Capture the cell that displays the provided text and extract its [X, Y] central coordinate. 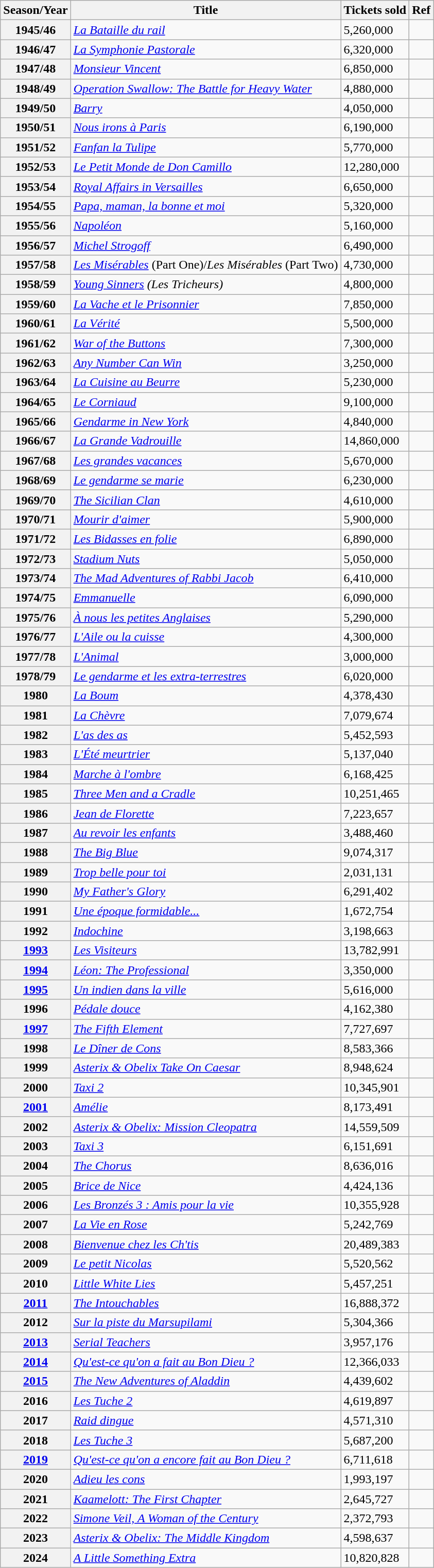
13,782,991 [375, 950]
Le Petit Monde de Don Camillo [206, 167]
2017 [36, 1420]
8,583,366 [375, 1048]
Tickets sold [375, 10]
1998 [36, 1048]
Young Sinners (Les Tricheurs) [206, 285]
1986 [36, 813]
7,223,657 [375, 813]
12,280,000 [375, 167]
14,860,000 [375, 441]
Raid dingue [206, 1420]
Taxi 3 [206, 1146]
Le petit Nicolas [206, 1264]
Stadium Nuts [206, 558]
1972/73 [36, 558]
Serial Teachers [206, 1342]
2013 [36, 1342]
12,366,033 [375, 1362]
7,727,697 [375, 1029]
5,670,000 [375, 461]
5,616,000 [375, 990]
5,900,000 [375, 519]
Qu'est-ce qu'on a encore fait au Bon Dieu ? [206, 1459]
9,100,000 [375, 402]
6,320,000 [375, 49]
4,840,000 [375, 421]
3,957,176 [375, 1342]
Bienvenue chez les Ch'tis [206, 1244]
7,850,000 [375, 304]
6,711,618 [375, 1459]
4,571,310 [375, 1420]
Any Number Can Win [206, 363]
Monsieur Vincent [206, 69]
Taxi 2 [206, 1087]
4,424,136 [375, 1185]
2012 [36, 1323]
6,190,000 [375, 128]
2011 [36, 1303]
Title [206, 10]
6,168,425 [375, 774]
2,372,793 [375, 1519]
1995 [36, 990]
La Vérité [206, 324]
2020 [36, 1479]
1945/46 [36, 30]
1980 [36, 696]
1983 [36, 754]
1947/48 [36, 69]
14,559,509 [375, 1126]
Michel Strogoff [206, 245]
5,770,000 [375, 147]
5,687,200 [375, 1440]
2,645,727 [375, 1499]
2023 [36, 1538]
Les grandes vacances [206, 461]
Barry [206, 108]
Gendarme in New York [206, 421]
1967/68 [36, 461]
1990 [36, 892]
1985 [36, 794]
2022 [36, 1519]
2018 [36, 1440]
2021 [36, 1499]
5,260,000 [375, 30]
Léon: The Professional [206, 970]
1981 [36, 715]
1975/76 [36, 618]
L'Aile ou la cuisse [206, 637]
War of the Buttons [206, 343]
The Big Blue [206, 852]
2006 [36, 1205]
Nous irons à Paris [206, 128]
2010 [36, 1283]
5,050,000 [375, 558]
1960/61 [36, 324]
6,230,000 [375, 480]
10,820,828 [375, 1558]
Amélie [206, 1107]
5,290,000 [375, 618]
4,800,000 [375, 285]
1984 [36, 774]
4,050,000 [375, 108]
La Symphonie Pastorale [206, 49]
Operation Swallow: The Battle for Heavy Water [206, 89]
1996 [36, 1009]
1956/57 [36, 245]
Brice de Nice [206, 1185]
5,304,366 [375, 1323]
1994 [36, 970]
1948/49 [36, 89]
5,457,251 [375, 1283]
5,160,000 [375, 225]
1949/50 [36, 108]
1989 [36, 872]
L'as des as [206, 735]
2016 [36, 1401]
Napoléon [206, 225]
La Vache et le Prisonnier [206, 304]
1955/56 [36, 225]
Mourir d'aimer [206, 519]
1,672,754 [375, 911]
1971/72 [36, 539]
6,650,000 [375, 186]
4,619,897 [375, 1401]
1999 [36, 1068]
4,439,602 [375, 1381]
9,074,317 [375, 852]
10,251,465 [375, 794]
6,090,000 [375, 598]
3,250,000 [375, 363]
Indochine [206, 931]
Papa, maman, la bonne et moi [206, 206]
Un indien dans la ville [206, 990]
5,500,000 [375, 324]
2014 [36, 1362]
1991 [36, 911]
La Boum [206, 696]
The New Adventures of Aladdin [206, 1381]
1961/62 [36, 343]
Kaamelott: The First Chapter [206, 1499]
1965/66 [36, 421]
1966/67 [36, 441]
Le Corniaud [206, 402]
The Sicilian Clan [206, 500]
Asterix & Obelix: The Middle Kingdom [206, 1538]
A Little Something Extra [206, 1558]
2002 [36, 1126]
Sur la piste du Marsupilami [206, 1323]
3,198,663 [375, 931]
2003 [36, 1146]
4,378,430 [375, 696]
Asterix & Obelix Take On Caesar [206, 1068]
5,137,040 [375, 754]
8,948,624 [375, 1068]
2007 [36, 1225]
1,993,197 [375, 1479]
3,488,460 [375, 833]
2005 [36, 1185]
5,230,000 [375, 382]
8,173,491 [375, 1107]
Le Dîner de Cons [206, 1048]
2001 [36, 1107]
Qu'est-ce qu'on a fait au Bon Dieu ? [206, 1362]
My Father's Glory [206, 892]
Three Men and a Cradle [206, 794]
4,730,000 [375, 265]
10,345,901 [375, 1087]
Asterix & Obelix: Mission Cleopatra [206, 1126]
Adieu les cons [206, 1479]
Ref [421, 10]
7,079,674 [375, 715]
5,320,000 [375, 206]
1951/52 [36, 147]
1962/63 [36, 363]
Au revoir les enfants [206, 833]
The Mad Adventures of Rabbi Jacob [206, 578]
Royal Affairs in Versailles [206, 186]
2024 [36, 1558]
Jean de Florette [206, 813]
5,242,769 [375, 1225]
6,490,000 [375, 245]
The Chorus [206, 1166]
Les Tuche 2 [206, 1401]
Les Bidasses en folie [206, 539]
6,151,691 [375, 1146]
2009 [36, 1264]
1946/47 [36, 49]
Trop belle pour toi [206, 872]
4,162,380 [375, 1009]
8,636,016 [375, 1166]
1959/60 [36, 304]
Emmanuelle [206, 598]
1954/55 [36, 206]
1987 [36, 833]
The Fifth Element [206, 1029]
4,300,000 [375, 637]
L'Été meurtrier [206, 754]
1963/64 [36, 382]
1964/65 [36, 402]
1988 [36, 852]
2000 [36, 1087]
La Vie en Rose [206, 1225]
1957/58 [36, 265]
6,291,402 [375, 892]
Les Bronzés 3 : Amis pour la vie [206, 1205]
6,850,000 [375, 69]
Les Visiteurs [206, 950]
Le gendarme et les extra-terrestres [206, 676]
2015 [36, 1381]
La Bataille du rail [206, 30]
10,355,928 [375, 1205]
La Chèvre [206, 715]
Les Tuche 3 [206, 1440]
20,489,383 [375, 1244]
2,031,131 [375, 872]
Les Misérables (Part One)/Les Misérables (Part Two) [206, 265]
À nous les petites Anglaises [206, 618]
1976/77 [36, 637]
Fanfan la Tulipe [206, 147]
6,890,000 [375, 539]
4,880,000 [375, 89]
1997 [36, 1029]
16,888,372 [375, 1303]
Marche à l'ombre [206, 774]
2004 [36, 1166]
1958/59 [36, 285]
6,410,000 [375, 578]
Le gendarme se marie [206, 480]
1993 [36, 950]
1970/71 [36, 519]
1953/54 [36, 186]
Une époque formidable... [206, 911]
1982 [36, 735]
2019 [36, 1459]
4,598,637 [375, 1538]
Pédale douce [206, 1009]
1977/78 [36, 657]
L'Animal [206, 657]
La Cuisine au Beurre [206, 382]
1974/75 [36, 598]
La Grande Vadrouille [206, 441]
4,610,000 [375, 500]
3,350,000 [375, 970]
The Intouchables [206, 1303]
Simone Veil, A Woman of the Century [206, 1519]
1950/51 [36, 128]
1973/74 [36, 578]
1969/70 [36, 500]
7,300,000 [375, 343]
Season/Year [36, 10]
1992 [36, 931]
1952/53 [36, 167]
2008 [36, 1244]
3,000,000 [375, 657]
1968/69 [36, 480]
5,520,562 [375, 1264]
Little White Lies [206, 1283]
1978/79 [36, 676]
6,020,000 [375, 676]
5,452,593 [375, 735]
